Identify which cell holds the provided text, then report its [X, Y] central coordinate. 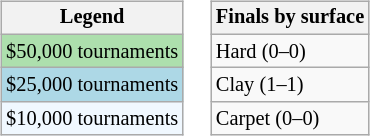
Hard (0–0) [290, 51]
Carpet (0–0) [290, 119]
Clay (1–1) [290, 85]
Finals by surface [290, 18]
$50,000 tournaments [92, 51]
Legend [92, 18]
$10,000 tournaments [92, 119]
$25,000 tournaments [92, 85]
